Scan for the cell matching the given text and deliver its (x, y) coordinate at center. 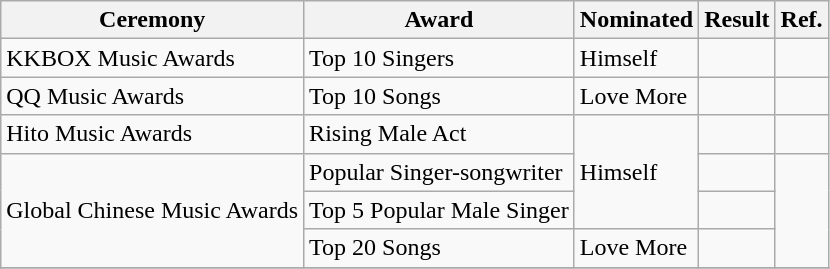
Top 10 Singers (440, 58)
KKBOX Music Awards (152, 58)
Top 5 Popular Male Singer (440, 210)
Hito Music Awards (152, 134)
Ceremony (152, 20)
Top 10 Songs (440, 96)
Nominated (636, 20)
Rising Male Act (440, 134)
QQ Music Awards (152, 96)
Award (440, 20)
Top 20 Songs (440, 248)
Popular Singer-songwriter (440, 172)
Ref. (802, 20)
Result (737, 20)
Global Chinese Music Awards (152, 210)
